Extract the [X, Y] coordinate from the center of the cell holding the provided text.  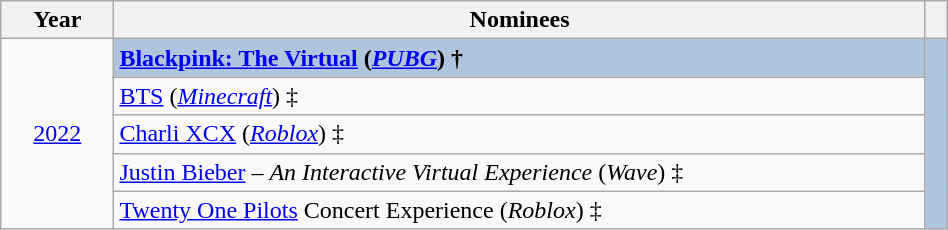
2022 [58, 134]
Justin Bieber – An Interactive Virtual Experience (Wave) ‡ [520, 172]
Year [58, 20]
Blackpink: The Virtual (PUBG) † [520, 58]
Twenty One Pilots Concert Experience (Roblox) ‡ [520, 210]
BTS (Minecraft) ‡ [520, 96]
Nominees [520, 20]
Charli XCX (Roblox) ‡ [520, 134]
